Extract the [x, y] coordinate from the center of the cell holding the provided text.  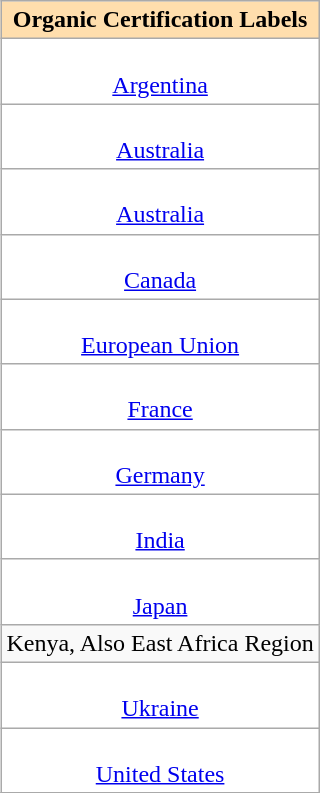
United States [160, 760]
India [160, 526]
France [160, 396]
Kenya, Also East Africa Region [160, 643]
Organic Certification Labels [160, 20]
Japan [160, 592]
Argentina [160, 72]
Ukraine [160, 694]
Canada [160, 266]
European Union [160, 332]
Germany [160, 462]
